Identify which cell holds the provided text, then report its (X, Y) central coordinate. 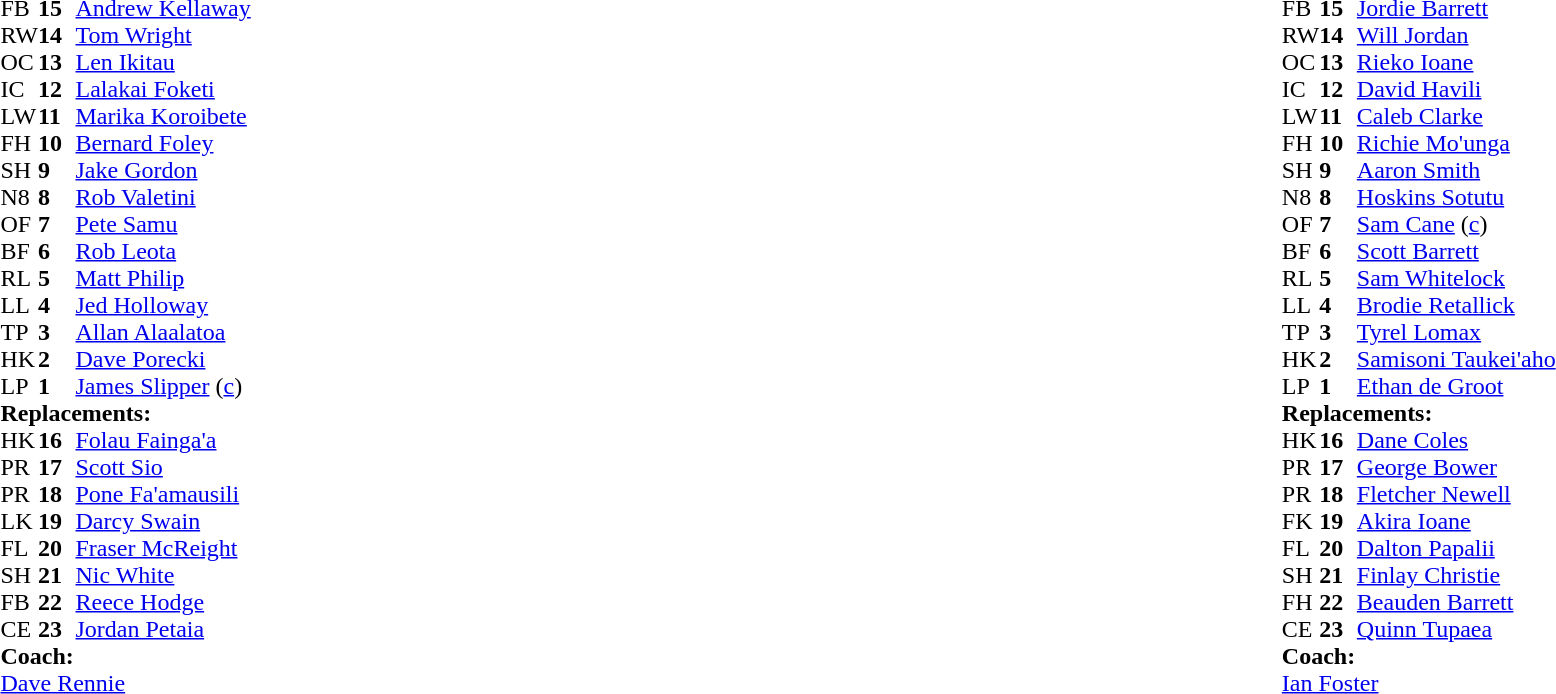
Scott Sio (164, 468)
Pete Samu (164, 224)
Tyrel Lomax (1456, 332)
Jake Gordon (164, 170)
Tom Wright (164, 36)
Sam Whitelock (1456, 278)
Marika Koroibete (164, 116)
FK (1301, 522)
Caleb Clarke (1456, 116)
Rob Leota (164, 252)
Dalton Papalii (1456, 548)
Pone Fa'amausili (164, 494)
Finlay Christie (1456, 576)
Quinn Tupaea (1456, 630)
Beauden Barrett (1456, 602)
Brodie Retallick (1456, 306)
Dave Porecki (164, 360)
Sam Cane (c) (1456, 224)
Lalakai Foketi (164, 90)
Rieko Ioane (1456, 62)
Bernard Foley (164, 144)
Akira Ioane (1456, 522)
Richie Mo'unga (1456, 144)
Dane Coles (1456, 440)
Fraser McReight (164, 548)
James Slipper (c) (164, 386)
Samisoni Taukei'aho (1456, 360)
Matt Philip (164, 278)
Will Jordan (1456, 36)
Ethan de Groot (1456, 386)
Len Ikitau (164, 62)
Nic White (164, 576)
Folau Fainga'a (164, 440)
George Bower (1456, 468)
Allan Alaalatoa (164, 332)
David Havili (1456, 90)
Jed Holloway (164, 306)
Jordan Petaia (164, 630)
Aaron Smith (1456, 170)
Reece Hodge (164, 602)
FB (19, 602)
LK (19, 522)
Hoskins Sotutu (1456, 198)
Scott Barrett (1456, 252)
Darcy Swain (164, 522)
Rob Valetini (164, 198)
Fletcher Newell (1456, 494)
